Find where the given text appears and provide that cell's center as [x, y] coordinate. 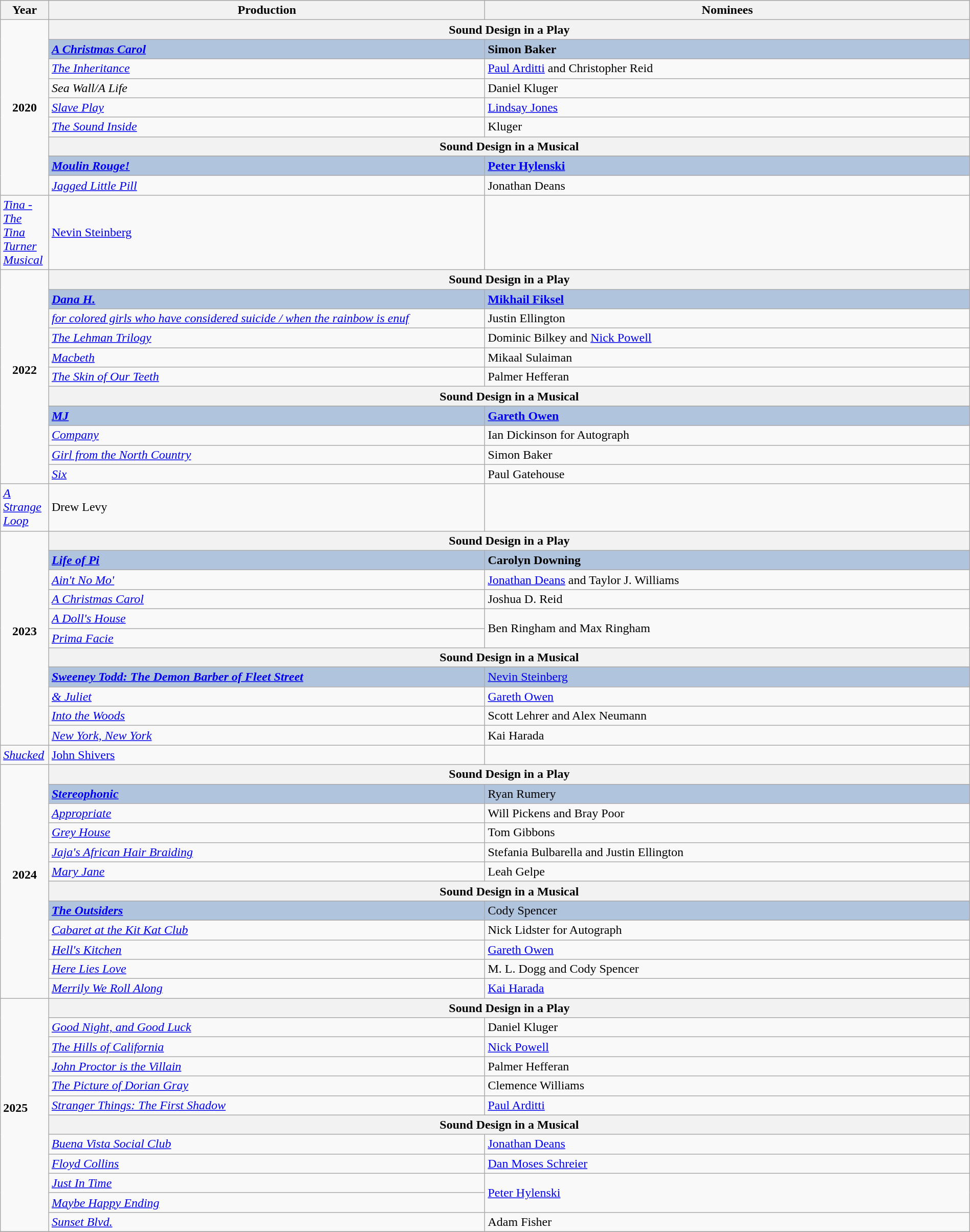
Floyd Collins [267, 1163]
Life of Pi [267, 560]
The Picture of Dorian Gray [267, 1086]
Clemence Williams [727, 1086]
MJ [267, 416]
Stereophonic [267, 794]
Ian Dickinson for Autograph [727, 435]
for colored girls who have considered suicide / when the rainbow is enuf [267, 319]
2024 [25, 882]
Dan Moses Schreier [727, 1163]
Sea Wall/A Life [267, 88]
The Sound Inside [267, 127]
Drew Levy [267, 507]
Girl from the North Country [267, 455]
The Outsiders [267, 910]
Merrily We Roll Along [267, 989]
Jonathan Deans and Taylor J. Williams [727, 579]
2022 [25, 376]
Jaja's African Hair Braiding [267, 852]
Carolyn Downing [727, 560]
Ryan Rumery [727, 794]
Jagged Little Pill [267, 185]
Macbeth [267, 357]
Ben Ringham and Max Ringham [727, 628]
Kluger [727, 127]
Mikaal Sulaiman [727, 357]
Scott Lehrer and Alex Neumann [727, 716]
Nominees [727, 10]
Nick Lidster for Autograph [727, 930]
Production [267, 10]
Mary Jane [267, 871]
Sunset Blvd. [267, 1222]
A Strange Loop [25, 507]
Adam Fisher [727, 1222]
Just In Time [267, 1183]
Tina - The Tina Turner Musical [25, 232]
Will Pickens and Bray Poor [727, 813]
Slave Play [267, 107]
Tom Gibbons [727, 833]
Dominic Bilkey and Nick Powell [727, 338]
The Inheritance [267, 69]
Here Lies Love [267, 969]
Ain't No Mo' [267, 579]
Shucked [25, 755]
Appropriate [267, 813]
2023 [25, 638]
2020 [25, 107]
Lindsay Jones [727, 107]
Dana H. [267, 299]
The Lehman Trilogy [267, 338]
Buena Vista Social Club [267, 1144]
2025 [25, 1115]
Maybe Happy Ending [267, 1202]
Stranger Things: The First Shadow [267, 1105]
Six [267, 474]
Grey House [267, 833]
Hell's Kitchen [267, 950]
Nick Powell [727, 1047]
The Hills of California [267, 1047]
Paul Arditti [727, 1105]
Mikhail Fiksel [727, 299]
Company [267, 435]
A Doll's House [267, 618]
Prima Facie [267, 638]
Stefania Bulbarella and Justin Ellington [727, 852]
Moulin Rouge! [267, 166]
Into the Woods [267, 716]
Cabaret at the Kit Kat Club [267, 930]
Paul Gatehouse [727, 474]
New York, New York [267, 735]
John Proctor is the Villain [267, 1066]
John Shivers [267, 755]
Sweeney Todd: The Demon Barber of Fleet Street [267, 677]
The Skin of Our Teeth [267, 377]
Leah Gelpe [727, 871]
Justin Ellington [727, 319]
Cody Spencer [727, 910]
Good Night, and Good Luck [267, 1027]
& Juliet [267, 697]
Joshua D. Reid [727, 599]
Paul Arditti and Christopher Reid [727, 69]
Year [25, 10]
M. L. Dogg and Cody Spencer [727, 969]
